Locate the cell with the specified text and output its (X, Y) center coordinate. 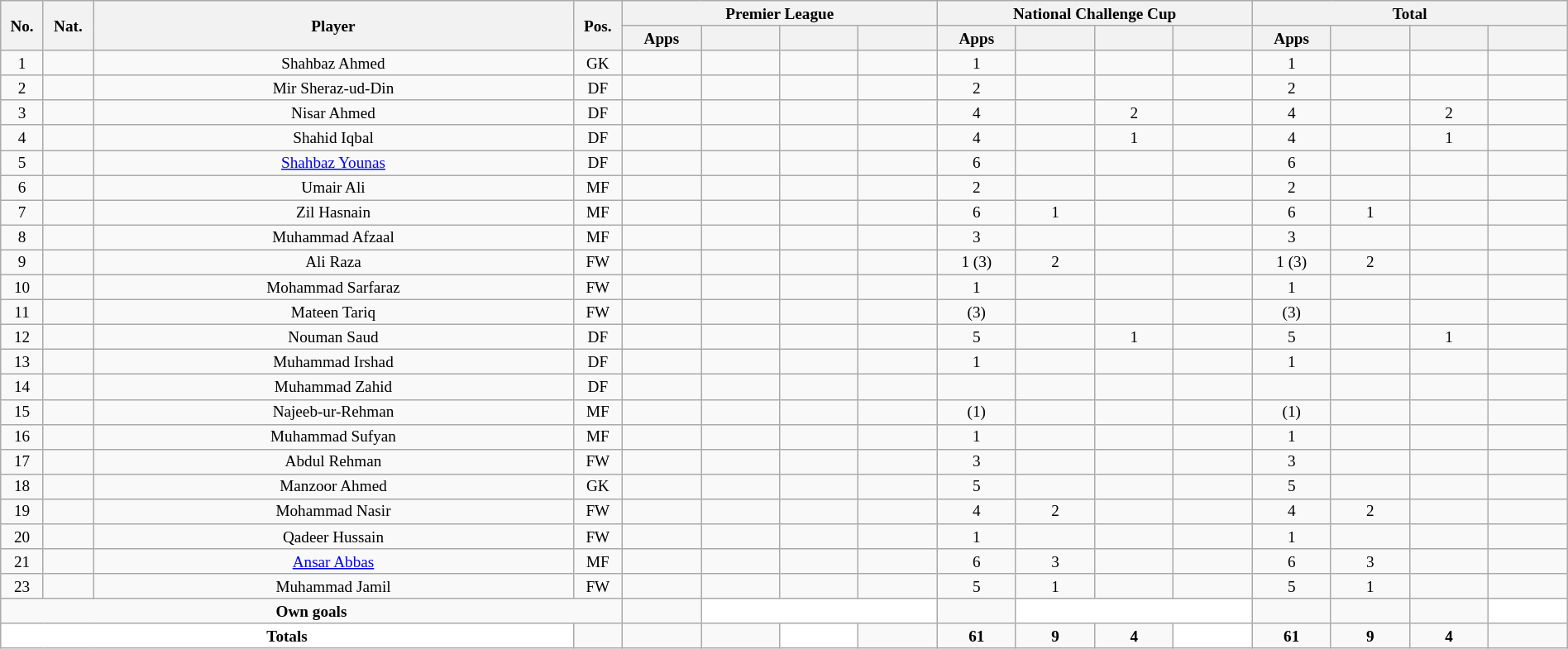
11 (22, 312)
National Challenge Cup (1095, 13)
7 (22, 212)
Premier League (779, 13)
Totals (288, 636)
19 (22, 511)
16 (22, 437)
12 (22, 336)
Mir Sheraz-ud-Din (334, 88)
Nat. (68, 26)
Shahid Iqbal (334, 137)
Own goals (312, 611)
Mohammad Sarfaraz (334, 287)
Zil Hasnain (334, 212)
Najeeb-ur-Rehman (334, 412)
Ansar Abbas (334, 561)
Mateen Tariq (334, 312)
Total (1409, 13)
15 (22, 412)
Mohammad Nasir (334, 511)
Umair Ali (334, 188)
21 (22, 561)
Nisar Ahmed (334, 112)
Player (334, 26)
Muhammad Jamil (334, 586)
23 (22, 586)
Muhammad Sufyan (334, 437)
14 (22, 387)
Manzoor Ahmed (334, 486)
10 (22, 287)
Abdul Rehman (334, 461)
Muhammad Zahid (334, 387)
Qadeer Hussain (334, 537)
Shahbaz Younas (334, 162)
8 (22, 237)
Muhammad Afzaal (334, 237)
Pos. (597, 26)
20 (22, 537)
No. (22, 26)
18 (22, 486)
Ali Raza (334, 262)
Muhammad Irshad (334, 362)
Shahbaz Ahmed (334, 63)
17 (22, 461)
13 (22, 362)
Nouman Saud (334, 336)
